Determine the (x, y) coordinate at the center of the cell enclosing the given text.  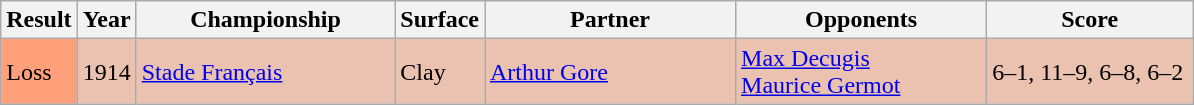
Max Decugis Maurice Germot (862, 72)
Championship (266, 20)
Result (39, 20)
Score (1090, 20)
Clay (440, 72)
Partner (610, 20)
Year (106, 20)
Arthur Gore (610, 72)
6–1, 11–9, 6–8, 6–2 (1090, 72)
Opponents (862, 20)
Surface (440, 20)
Loss (39, 72)
Stade Français (266, 72)
1914 (106, 72)
